Detect which cell encompasses the target text, then output its (x, y) center coordinate. 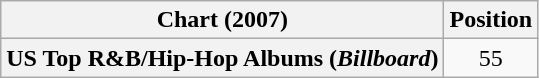
Chart (2007) (222, 20)
Position (491, 20)
US Top R&B/Hip-Hop Albums (Billboard) (222, 58)
55 (491, 58)
